Identify which cell holds the provided text, then report its (x, y) central coordinate. 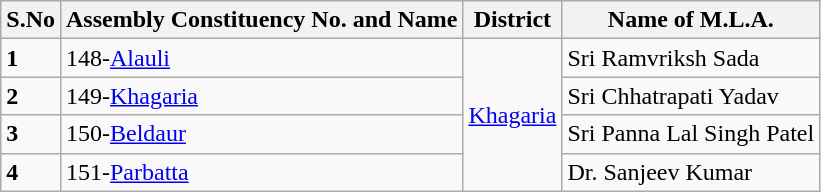
2 (31, 96)
Assembly Constituency No. and Name (261, 20)
148-Alauli (261, 58)
151-Parbatta (261, 172)
Name of M.L.A. (691, 20)
4 (31, 172)
1 (31, 58)
149-Khagaria (261, 96)
Sri Ramvriksh Sada (691, 58)
3 (31, 134)
District (512, 20)
150-Beldaur (261, 134)
S.No (31, 20)
Sri Panna Lal Singh Patel (691, 134)
Sri Chhatrapati Yadav (691, 96)
Dr. Sanjeev Kumar (691, 172)
Khagaria (512, 115)
